Identify which cell holds the provided text, then report its [x, y] central coordinate. 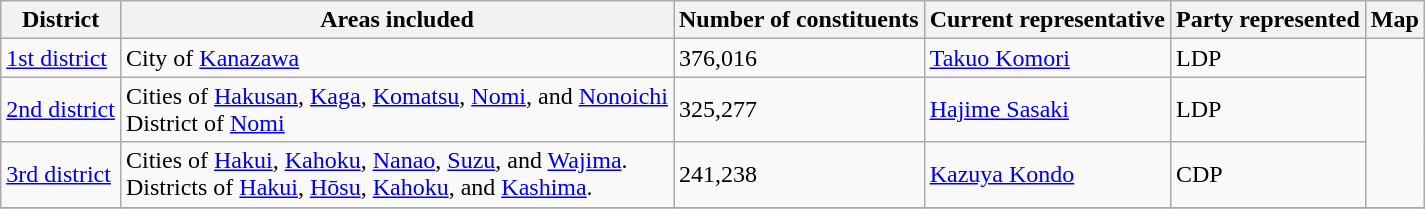
District [61, 20]
Party represented [1268, 20]
CDP [1268, 174]
Takuo Komori [1047, 58]
Areas included [396, 20]
325,277 [800, 110]
2nd district [61, 110]
Number of constituents [800, 20]
Cities of Hakui, Kahoku, Nanao, Suzu, and Wajima.Districts of Hakui, Hōsu, Kahoku, and Kashima. [396, 174]
Cities of Hakusan, Kaga, Komatsu, Nomi, and NonoichiDistrict of Nomi [396, 110]
241,238 [800, 174]
City of Kanazawa [396, 58]
Current representative [1047, 20]
376,016 [800, 58]
1st district [61, 58]
Hajime Sasaki [1047, 110]
Map [1394, 20]
Kazuya Kondo [1047, 174]
3rd district [61, 174]
